Return the [x, y] coordinate for the center point of the cell that contains the specified text.  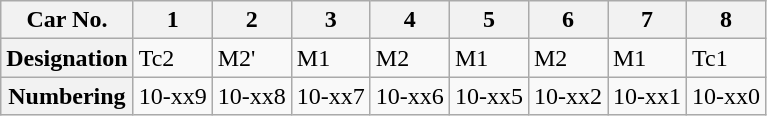
10-xx2 [568, 96]
Designation [67, 58]
3 [330, 20]
4 [410, 20]
10-xx7 [330, 96]
6 [568, 20]
10-xx8 [252, 96]
8 [726, 20]
10-xx9 [172, 96]
Tc2 [172, 58]
10-xx1 [648, 96]
Car No. [67, 20]
5 [488, 20]
10-xx6 [410, 96]
Numbering [67, 96]
1 [172, 20]
10-xx5 [488, 96]
2 [252, 20]
7 [648, 20]
Tc1 [726, 58]
M2' [252, 58]
10-xx0 [726, 96]
